From the cell containing the given text, extract its center point as [X, Y] coordinate. 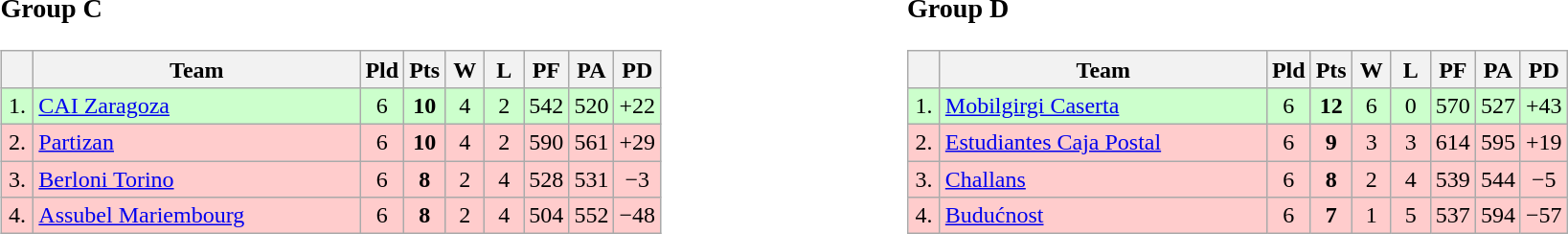
561 [592, 143]
590 [546, 143]
544 [1498, 179]
570 [1452, 105]
594 [1498, 216]
+19 [1544, 143]
528 [546, 179]
7 [1331, 216]
614 [1452, 143]
+43 [1544, 105]
−48 [638, 216]
−3 [638, 179]
542 [546, 105]
537 [1452, 216]
+22 [638, 105]
CAI Zaragoza [197, 105]
1 [1372, 216]
504 [546, 216]
12 [1331, 105]
595 [1498, 143]
−57 [1544, 216]
Assubel Mariembourg [197, 216]
552 [592, 216]
−5 [1544, 179]
Mobilgirgi Caserta [1103, 105]
527 [1498, 105]
520 [592, 105]
5 [1410, 216]
Berloni Torino [197, 179]
539 [1452, 179]
0 [1410, 105]
+29 [638, 143]
Budućnost [1103, 216]
Partizan [197, 143]
9 [1331, 143]
Estudiantes Caja Postal [1103, 143]
531 [592, 179]
Challans [1103, 179]
